Extract the (X, Y) coordinate from the center of the cell holding the provided text.  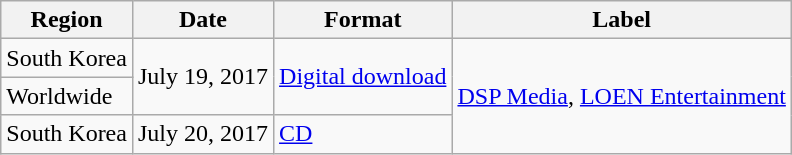
CD (363, 134)
Worldwide (67, 96)
DSP Media, LOEN Entertainment (622, 96)
Label (622, 20)
Format (363, 20)
July 19, 2017 (202, 77)
Digital download (363, 77)
Date (202, 20)
Region (67, 20)
July 20, 2017 (202, 134)
